Pinpoint the cell where the given text exists, returning its (X, Y) midpoint coordinate. 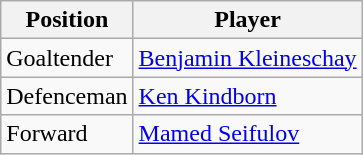
Player (248, 20)
Benjamin Kleineschay (248, 58)
Mamed Seifulov (248, 134)
Forward (67, 134)
Goaltender (67, 58)
Ken Kindborn (248, 96)
Defenceman (67, 96)
Position (67, 20)
